Pinpoint the cell where the given text exists, returning its [X, Y] midpoint coordinate. 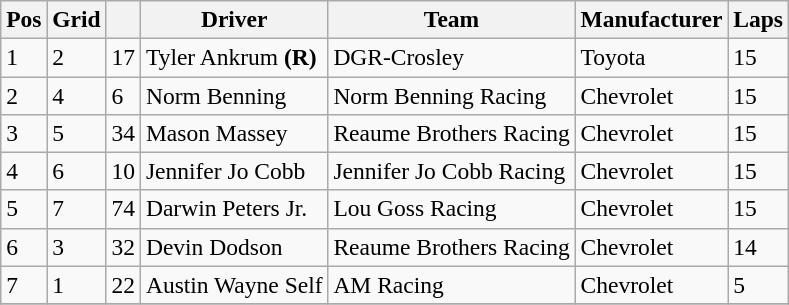
74 [123, 209]
Norm Benning Racing [452, 95]
Pos [24, 19]
17 [123, 57]
DGR-Crosley [452, 57]
Team [452, 19]
Driver [234, 19]
Lou Goss Racing [452, 209]
Darwin Peters Jr. [234, 209]
Laps [758, 19]
Norm Benning [234, 95]
Toyota [652, 57]
22 [123, 285]
Devin Dodson [234, 247]
32 [123, 247]
AM Racing [452, 285]
Mason Massey [234, 133]
Tyler Ankrum (R) [234, 57]
Austin Wayne Self [234, 285]
14 [758, 247]
10 [123, 171]
34 [123, 133]
Jennifer Jo Cobb Racing [452, 171]
Grid [76, 19]
Manufacturer [652, 19]
Jennifer Jo Cobb [234, 171]
